Capture the cell that displays the provided text and extract its [x, y] central coordinate. 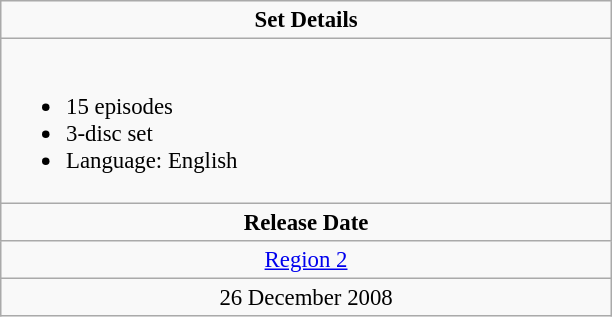
26 December 2008 [306, 297]
Set Details [306, 20]
Release Date [306, 222]
15 episodes3-disc setLanguage: English [306, 121]
Region 2 [306, 259]
